Detect which cell encompasses the target text, then output its [X, Y] center coordinate. 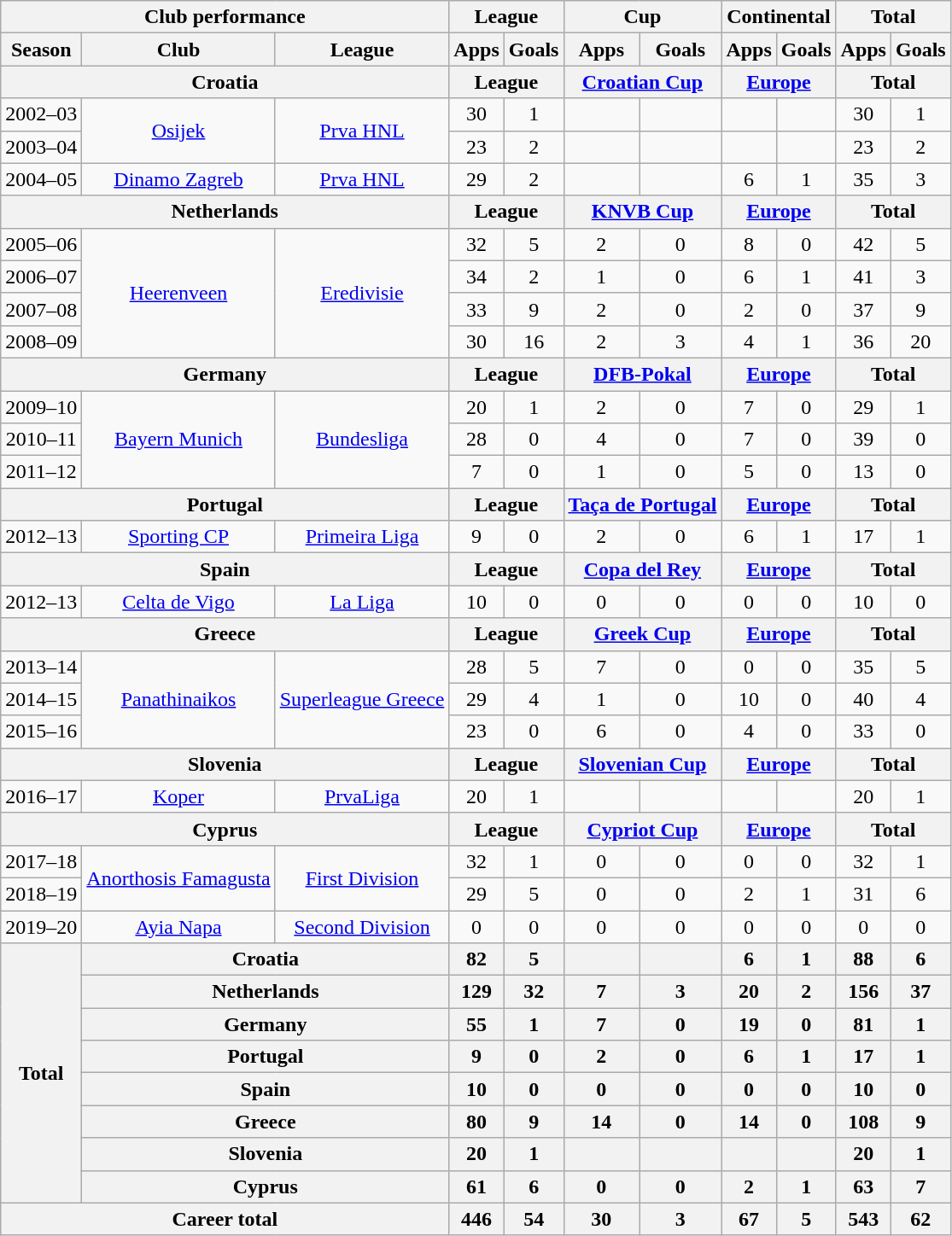
2003–04 [41, 147]
Cup [642, 17]
First Division [362, 877]
Celta de Vigo [178, 602]
Career total [225, 1219]
Superleague Greece [362, 699]
62 [920, 1219]
543 [863, 1219]
2017–18 [41, 861]
81 [863, 1024]
2014–15 [41, 699]
2004–05 [41, 179]
Heerenveen [178, 293]
19 [749, 1024]
2006–07 [41, 277]
80 [476, 1122]
2002–03 [41, 114]
Dinamo Zagreb [178, 179]
2008–09 [41, 341]
Copa del Rey [642, 569]
Slovenian Cup [642, 764]
Greek Cup [642, 634]
Continental [779, 17]
Club performance [225, 17]
Second Division [362, 926]
Season [41, 50]
2015–16 [41, 732]
2009–10 [41, 407]
2018–19 [41, 894]
Primeira Liga [362, 537]
Osijek [178, 131]
88 [863, 959]
2005–06 [41, 244]
Panathinaikos [178, 699]
42 [863, 244]
2013–14 [41, 667]
129 [476, 992]
31 [863, 894]
36 [863, 341]
34 [476, 277]
16 [534, 341]
Eredivisie [362, 293]
108 [863, 1122]
82 [476, 959]
8 [749, 244]
PrvaLiga [362, 796]
67 [749, 1219]
Bundesliga [362, 440]
Taça de Portugal [642, 504]
Koper [178, 796]
2011–12 [41, 472]
Cypriot Cup [642, 829]
156 [863, 992]
2016–17 [41, 796]
446 [476, 1219]
La Liga [362, 602]
Club [178, 50]
13 [863, 472]
Sporting CP [178, 537]
DFB-Pokal [642, 374]
54 [534, 1219]
2019–20 [41, 926]
40 [863, 699]
KNVB Cup [642, 212]
41 [863, 277]
Bayern Munich [178, 440]
2007–08 [41, 309]
61 [476, 1186]
Croatian Cup [642, 82]
39 [863, 440]
55 [476, 1024]
63 [863, 1186]
2010–11 [41, 440]
Ayia Napa [178, 926]
Anorthosis Famagusta [178, 877]
